From the cell containing the given text, extract its center point as (X, Y) coordinate. 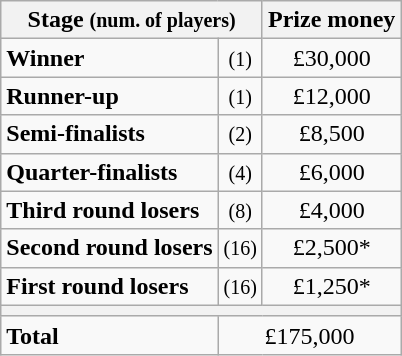
£30,000 (331, 58)
(4) (240, 172)
(2) (240, 134)
Total (110, 335)
Prize money (331, 20)
£2,500* (331, 248)
£1,250* (331, 286)
£6,000 (331, 172)
Third round losers (110, 210)
Stage (num. of players) (132, 20)
£8,500 (331, 134)
£4,000 (331, 210)
Runner-up (110, 96)
First round losers (110, 286)
Winner (110, 58)
(8) (240, 210)
Second round losers (110, 248)
Semi-finalists (110, 134)
£175,000 (310, 335)
Quarter-finalists (110, 172)
£12,000 (331, 96)
